Output the [X, Y] coordinate of the center of the cell containing the given text.  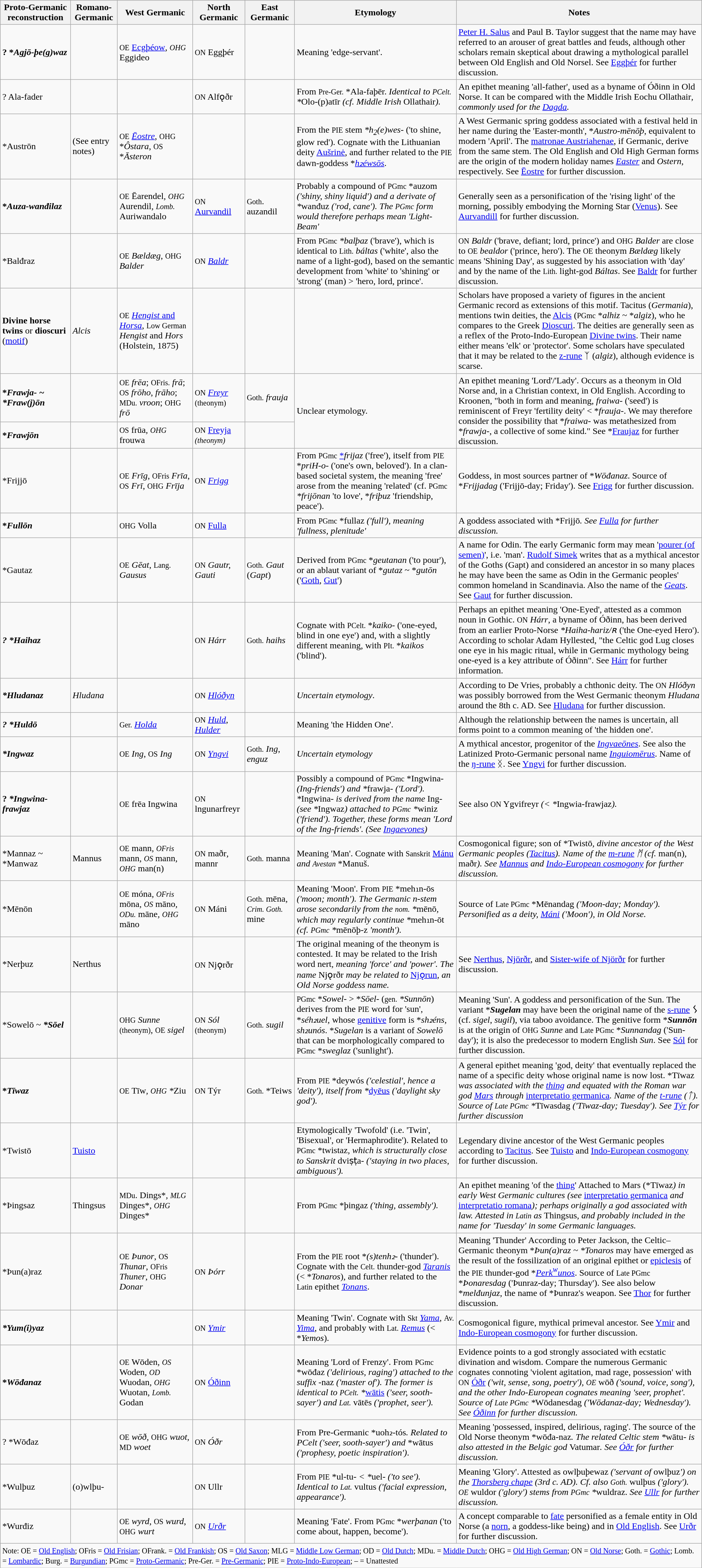
ON Hlóðyn [219, 695]
*Gautaz [35, 570]
Goth. Gaut (Gapt) [270, 570]
ON Alfǫðr [219, 97]
(o)wlþu- [94, 1486]
Uncertain etymology. [376, 695]
? Ala-fader [35, 97]
ON Þórr [219, 1272]
Goth. manna [270, 858]
Meaning 'Fate'. From PGmc *werþanan ('to come about, happen, become'). [376, 1526]
OE Wōden, OS Woden, OD Wuodan, OHG Wuotan, Lomb. Godan [155, 1382]
Notes [579, 13]
ON Frigg [219, 480]
Legendary divine ancestor of the West Germanic peoples according to Tacitus. See Tuisto and Indo-European cosmogony for further discussion. [579, 1151]
ON Yngvi [219, 754]
ON Eggþér [219, 52]
Mannus [94, 858]
ON Ymir [219, 1327]
Meaning 'Twin'. Cognate with Skt Yama, Av. Yima, and probably with Lat. Remus (< *Yemos). [376, 1327]
ON Máni [219, 908]
Uncertain etymology [376, 754]
Unclear etymology. [376, 411]
*Fullōn [35, 525]
OE Gēat, Lang.Gausus [155, 570]
ON Urðr [219, 1526]
Although the relationship between the names is uncertain, all forms point to a common meaning of 'the hidden one'. [579, 725]
? *Wōđaz [35, 1442]
*Auza-wanđilaz [35, 206]
*Nerþuz [35, 964]
From PGmc *þingaz ('thing, assembly'). [376, 1206]
ON maðr, mannr [219, 858]
ON Hárr [219, 640]
ON Óðinn [219, 1382]
Hludana [94, 695]
? *Huldō [35, 725]
? *Agjō-þe(g)waz [35, 52]
From the PIE stem *h2(e)wes- ('to shine, glow red'). Cognate with the Lithuanian deity Aušrinė, and further related to the PIE dawn-goddess *h₂éwsōs. [376, 146]
OE wōð, OHG wuot, MD woet [155, 1442]
OE Ēarendel, OHG Aurendil, Lomb. Auriwandalo [155, 206]
See also ON Ygvifreyr (< *Ingwia-frawjaz). [579, 803]
From the PIE root *(s)tenh₂- ('thunder'). Cognate with the Celt. thunder-god Taranis (< *Tonaros), and further related to the Latin epithet Tonans. [376, 1272]
Alcis [94, 331]
(See entry notes) [94, 146]
Goddess, in most sources partner of *Wōđanaz. Source of *Frijjadag ('Frijjō-day; Friday'). See Frigg for further discussion. [579, 480]
ON lngunarfreyr [219, 803]
*Sowelō ~ *Sōel [35, 1025]
ON Njǫrðr [219, 964]
*Tīwaz [35, 1091]
Goth. Ing, enguz [270, 754]
OHG Volla [155, 525]
OE frēa Ingwina [155, 803]
ON Sól (theonym) [219, 1025]
See Nerthus, Njörðr, and Sister-wife of Njörðr for further discussion. [579, 964]
ON Gautr, Gauti [219, 570]
From PGmc *fullaz ('full'), meaning 'fullness, plenitude' [376, 525]
Goth. *Teiws [270, 1091]
Source of Late PGmc *Mēnandag ('Moon-day; Monday'). Personified as a deity, Máni ('Moon'), in Old Norse. [579, 908]
From Pre-Ger. *Ala-faþēr. Identical to PCelt. *Olo-(p)atīr (cf. Middle Irish Ollathair). [376, 97]
A goddess associated with *Frijjō. See Fulla for further discussion. [579, 525]
*Frawjōn [35, 435]
North Germanic [219, 13]
*Þun(a)raz [35, 1272]
ON Aurvandil [219, 206]
OE móna, OFris mōna, OS māno, ODu. māne, OHG māno [155, 908]
*Wurđiz [35, 1526]
Goth. frauja [270, 397]
*Frawja- ~ *Fraw(j)ōn [35, 397]
? *Ingwina-frawjaz [35, 803]
OE Frīg, OFris Frīa, OS Frī, OHG Frīja [155, 480]
Tuisto [94, 1151]
OE Ēostre, OHG *Ôstara, OS *Āsteron [155, 146]
*Austrōn [35, 146]
OE Þunor, OS Thunar, OFris Thuner, OHG Donar [155, 1272]
OE wyrd, OS wurd, OHG wurt [155, 1526]
ON Óðr [219, 1442]
OE frēa; OFris. frā; OS frōho, frāho; MDu. vroon; OHG frō [155, 397]
Romano-Germanic [94, 13]
From PIE *ul-tu- < *uel- ('to see'). Identical to Lat. vultus ('facial expression, appearance'). [376, 1486]
Divine horse twins or dioscuri (motif) [35, 331]
*Þingsaz [35, 1206]
OE Bældæg, OHG Balder [155, 261]
Thingsus [94, 1206]
Goth. mēna, Crim. Goth. mine [270, 908]
From Pre-Germanic *uoh₂-tós. Related to PCelt ('seer, sooth-sayer') and *wātus ('prophesy, poetic inspiration'). [376, 1442]
OE mann, OFris mann, OS mann, OHG man(n) [155, 858]
ON Ullr [219, 1486]
ON Huld, Hulder [219, 725]
Meaning 'Man'. Cognate with Sanskrit Mánu and Avestan *Manuš. [376, 858]
*Wulþuz [35, 1486]
Goth. sugil [270, 1025]
*Wōđanaz [35, 1382]
ON Freyja (theonym) [219, 435]
Goth. haihs [270, 640]
From PIE *deywós ('celestial', hence a 'deity'), itself from *dyēus ('daylight sky god'). [376, 1091]
*Ingwaz [35, 754]
ON Baldr [219, 261]
Proto-Germanic reconstruction [35, 13]
MDu. Dings*, MLG Dinges*, OHG Dinges* [155, 1206]
*Yum(i)yaz [35, 1327]
OE Hengist and Horsa, Low German Hengist and Hors (Holstein, 1875) [155, 331]
ON Týr [219, 1091]
Nerthus [94, 964]
*Mannaz ~ *Manwaz [35, 858]
? *Haihaz [35, 640]
*Balđraz [35, 261]
*Frijjō [35, 480]
East Germanic [270, 13]
OHG Sunne (theonym), OE sigel [155, 1025]
West Germanic [155, 13]
OS frūa, OHG frouwa [155, 435]
Goth. auzandil [270, 206]
Cognate with PCelt. *kaiko- ('one-eyed, blind in one eye') and, with a slightly different meaning, with PIt. *kaikos ('blind'). [376, 640]
Meaning 'edge-servant'. [376, 52]
*Hludanaz [35, 695]
*Mēnōn [35, 908]
Cosmogonical figure, mythical primeval ancestor. See Ymir and Indo-European cosmogony for further discussion. [579, 1327]
ON Fulla [219, 525]
OE Tīw, OHG *Ziu [155, 1091]
*Twistō [35, 1151]
Meaning 'the Hidden One'. [376, 725]
Derived from PGmc *geutanan ('to pour'), or an ablaut variant of *gutaz ~ *gutōn ('Goth, Gut') [376, 570]
Ger. Holda [155, 725]
Etymology [376, 13]
OE Ecgþéow, OHG Eggideo [155, 52]
OE Ing, OS Ing [155, 754]
ON Freyr (theonym) [219, 397]
